Find where the given text appears and provide that cell's center as (X, Y) coordinate. 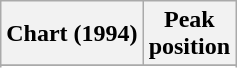
Chart (1994) (72, 34)
Peakposition (189, 34)
